Output the (x, y) coordinate of the center of the cell containing the given text.  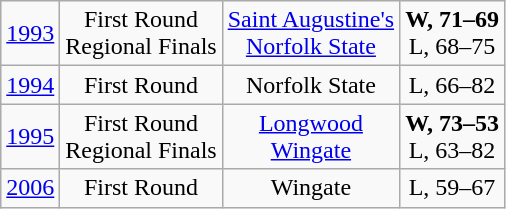
W, 73–53L, 63–82 (452, 136)
1995 (30, 136)
2006 (30, 188)
Wingate (310, 188)
L, 59–67 (452, 188)
LongwoodWingate (310, 136)
Norfolk State (310, 85)
L, 66–82 (452, 85)
1994 (30, 85)
W, 71–69L, 68–75 (452, 34)
1993 (30, 34)
Saint Augustine'sNorfolk State (310, 34)
